Pinpoint the cell where the given text exists, returning its [x, y] midpoint coordinate. 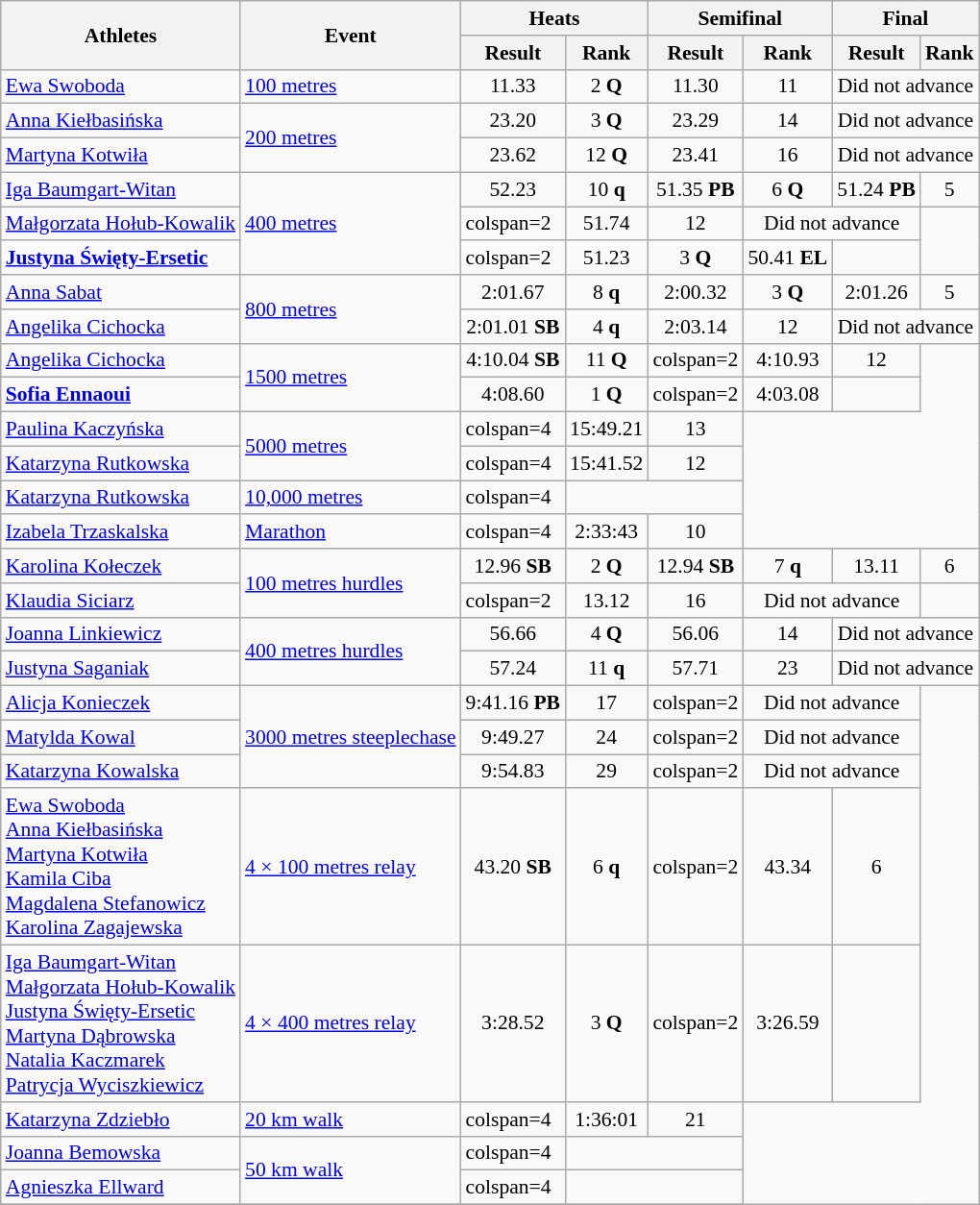
3:26.59 [788, 1024]
2:33:43 [606, 532]
4:10.04 SB [513, 360]
Sofia Ennaoui [121, 395]
24 [606, 737]
Alicja Konieczek [121, 703]
11.33 [513, 86]
4 q [606, 327]
Joanna Linkiewicz [121, 634]
12.96 SB [513, 566]
Martyna Kotwiła [121, 156]
4:10.93 [788, 360]
12 Q [606, 156]
9:41.16 PB [513, 703]
Anna Sabat [121, 292]
9:49.27 [513, 737]
51.74 [606, 224]
13 [696, 430]
17 [606, 703]
20 km walk [351, 1119]
Matylda Kowal [121, 737]
200 metres [351, 138]
2:01.01 SB [513, 327]
8 q [606, 292]
Karolina Kołeczek [121, 566]
4 × 100 metres relay [351, 867]
800 metres [351, 309]
1500 metres [351, 377]
13.12 [606, 601]
51.23 [606, 258]
Paulina Kaczyńska [121, 430]
Final [905, 18]
23.41 [696, 156]
43.20 SB [513, 867]
15:49.21 [606, 430]
2:00.32 [696, 292]
6 Q [788, 189]
11 [788, 86]
10 [696, 532]
29 [606, 772]
Katarzyna Zdziebło [121, 1119]
12.94 SB [696, 566]
Iga Baumgart-WitanMałgorzata Hołub-KowalikJustyna Święty-ErseticMartyna DąbrowskaNatalia KaczmarekPatrycja Wyciszkiewicz [121, 1024]
2:01.67 [513, 292]
100 metres hurdles [351, 582]
5000 metres [351, 446]
Agnieszka Ellward [121, 1188]
Event [351, 35]
Izabela Trzaskalska [121, 532]
100 metres [351, 86]
4:03.08 [788, 395]
9:54.83 [513, 772]
Małgorzata Hołub-Kowalik [121, 224]
400 metres hurdles [351, 652]
3:28.52 [513, 1024]
11.30 [696, 86]
10,000 metres [351, 498]
Joanna Bemowska [121, 1153]
Katarzyna Kowalska [121, 772]
15:41.52 [606, 463]
Justyna Święty-Ersetic [121, 258]
400 metres [351, 223]
Marathon [351, 532]
43.34 [788, 867]
23 [788, 669]
Ewa SwobodaAnna KiełbasińskaMartyna KotwiłaKamila CibaMagdalena StefanowiczKarolina Zagajewska [121, 867]
Justyna Saganiak [121, 669]
Ewa Swoboda [121, 86]
21 [696, 1119]
10 q [606, 189]
50.41 EL [788, 258]
Semifinal [740, 18]
2:03.14 [696, 327]
13.11 [876, 566]
57.24 [513, 669]
4 Q [606, 634]
7 q [788, 566]
1:36:01 [606, 1119]
1 Q [606, 395]
51.35 PB [696, 189]
4 × 400 metres relay [351, 1024]
Athletes [121, 35]
57.71 [696, 669]
Heats [555, 18]
Klaudia Siciarz [121, 601]
11 q [606, 669]
3000 metres steeplechase [351, 738]
56.66 [513, 634]
50 km walk [351, 1170]
52.23 [513, 189]
23.62 [513, 156]
4:08.60 [513, 395]
Iga Baumgart-Witan [121, 189]
11 Q [606, 360]
6 q [606, 867]
23.29 [696, 121]
2:01.26 [876, 292]
56.06 [696, 634]
51.24 PB [876, 189]
23.20 [513, 121]
Anna Kiełbasińska [121, 121]
